Scan for the cell matching the given text and deliver its (x, y) coordinate at center. 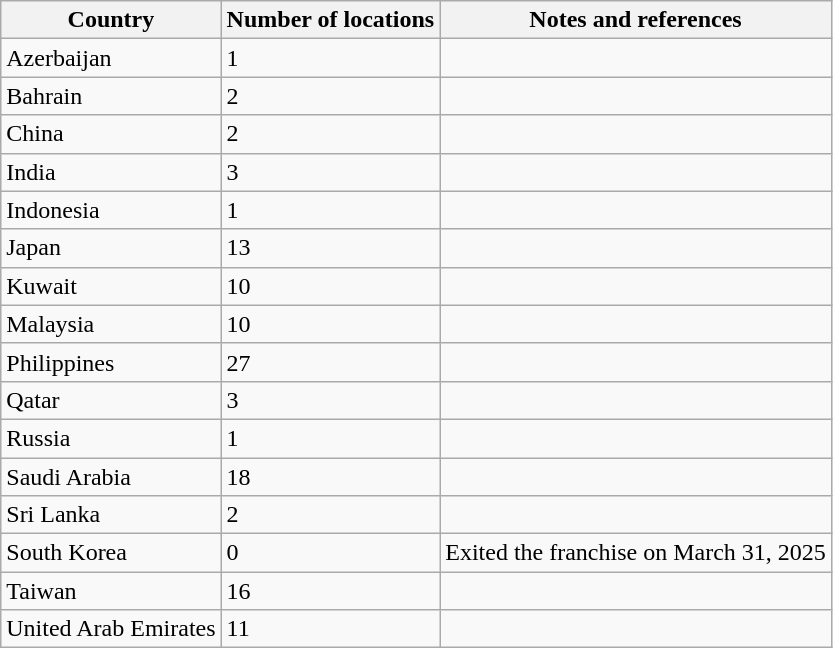
United Arab Emirates (111, 629)
Japan (111, 248)
Kuwait (111, 286)
India (111, 172)
27 (330, 362)
Saudi Arabia (111, 477)
Country (111, 20)
Qatar (111, 400)
Azerbaijan (111, 58)
11 (330, 629)
Sri Lanka (111, 515)
Russia (111, 438)
Philippines (111, 362)
Notes and references (636, 20)
Malaysia (111, 324)
16 (330, 591)
Bahrain (111, 96)
0 (330, 553)
Indonesia (111, 210)
South Korea (111, 553)
18 (330, 477)
Exited the franchise on March 31, 2025 (636, 553)
13 (330, 248)
Taiwan (111, 591)
Number of locations (330, 20)
China (111, 134)
